Extract the (x, y) coordinate from the center of the cell holding the provided text.  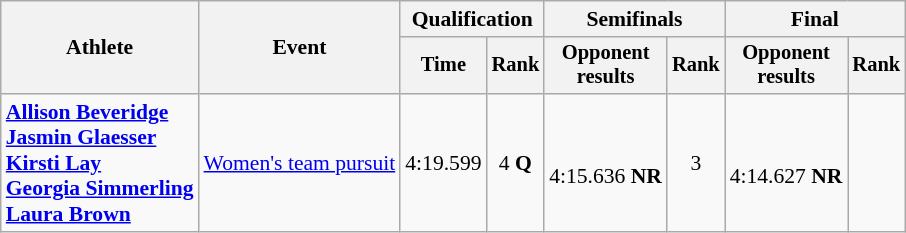
Women's team pursuit (300, 163)
Final (815, 19)
4:14.627 NR (786, 163)
Athlete (100, 48)
4:19.599 (443, 163)
Semifinals (634, 19)
Qualification (472, 19)
3 (696, 163)
Time (443, 66)
Allison BeveridgeJasmin GlaesserKirsti LayGeorgia SimmerlingLaura Brown (100, 163)
Event (300, 48)
4 Q (516, 163)
4:15.636 NR (606, 163)
